Return (X, Y) of the center of cell containing provided text 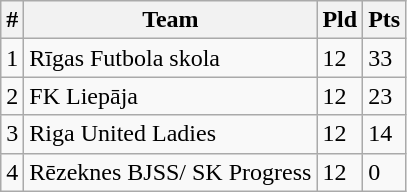
4 (12, 172)
Riga United Ladies (170, 134)
Team (170, 20)
Pts (384, 20)
Pld (340, 20)
14 (384, 134)
Rīgas Futbola skola (170, 58)
0 (384, 172)
1 (12, 58)
33 (384, 58)
23 (384, 96)
FK Liepāja (170, 96)
Rēzeknes BJSS/ SK Progress (170, 172)
3 (12, 134)
# (12, 20)
2 (12, 96)
